Determine the (x, y) coordinate at the center of the cell enclosing the given text.  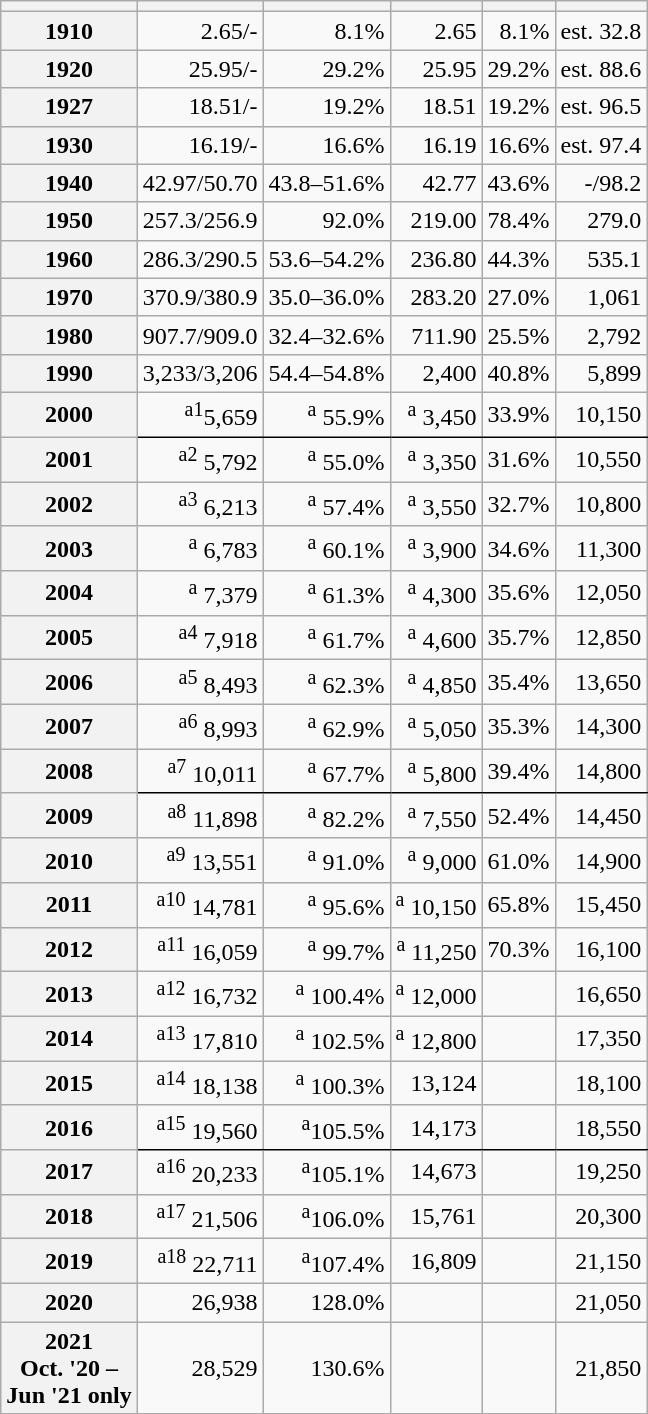
2010 (69, 860)
2020 (69, 1303)
2002 (69, 504)
est. 96.5 (601, 107)
128.0% (326, 1303)
370.9/380.9 (200, 297)
1950 (69, 221)
a105.5% (326, 1128)
a 4,600 (436, 638)
2,792 (601, 335)
a 5,800 (436, 772)
a 3,900 (436, 548)
286.3/290.5 (200, 259)
65.8% (518, 906)
2003 (69, 548)
25.95 (436, 69)
a105.1% (326, 1172)
17,350 (601, 1038)
a 11,250 (436, 950)
14,173 (436, 1128)
535.1 (601, 259)
1930 (69, 145)
a 57.4% (326, 504)
33.9% (518, 414)
a12 16,732 (200, 994)
70.3% (518, 950)
a8 11,898 (200, 816)
236.80 (436, 259)
2019 (69, 1262)
42.97/50.70 (200, 183)
27.0% (518, 297)
35.7% (518, 638)
2013 (69, 994)
1,061 (601, 297)
2009 (69, 816)
a 67.7% (326, 772)
a 4,850 (436, 682)
a9 13,551 (200, 860)
2.65 (436, 31)
2021Oct. '20 – Jun '21 only (69, 1368)
35.4% (518, 682)
1970 (69, 297)
2008 (69, 772)
a11 16,059 (200, 950)
a2 5,792 (200, 460)
a 82.2% (326, 816)
a 7,550 (436, 816)
a10 14,781 (200, 906)
a18 22,711 (200, 1262)
35.0–36.0% (326, 297)
est. 88.6 (601, 69)
2004 (69, 594)
14,900 (601, 860)
10,150 (601, 414)
a 62.9% (326, 726)
26,938 (200, 1303)
28,529 (200, 1368)
2,400 (436, 373)
35.6% (518, 594)
18.51 (436, 107)
14,800 (601, 772)
11,300 (601, 548)
1927 (69, 107)
a7 10,011 (200, 772)
-/98.2 (601, 183)
18,550 (601, 1128)
a 3,450 (436, 414)
10,550 (601, 460)
25.95/- (200, 69)
2007 (69, 726)
283.20 (436, 297)
a5 8,493 (200, 682)
15,450 (601, 906)
1990 (69, 373)
40.8% (518, 373)
a 95.6% (326, 906)
13,650 (601, 682)
a 91.0% (326, 860)
14,673 (436, 1172)
13,124 (436, 1084)
10,800 (601, 504)
35.3% (518, 726)
219.00 (436, 221)
a 102.5% (326, 1038)
a 10,150 (436, 906)
32.4–32.6% (326, 335)
21,150 (601, 1262)
1910 (69, 31)
a 12,800 (436, 1038)
a 60.1% (326, 548)
a14 18,138 (200, 1084)
a106.0% (326, 1216)
16,650 (601, 994)
a13 17,810 (200, 1038)
16.19 (436, 145)
est. 32.8 (601, 31)
54.4–54.8% (326, 373)
a 3,550 (436, 504)
a 12,000 (436, 994)
257.3/256.9 (200, 221)
61.0% (518, 860)
1940 (69, 183)
a 100.4% (326, 994)
2.65/- (200, 31)
a 5,050 (436, 726)
2017 (69, 1172)
44.3% (518, 259)
14,450 (601, 816)
2011 (69, 906)
a 6,783 (200, 548)
2000 (69, 414)
43.6% (518, 183)
16,809 (436, 1262)
92.0% (326, 221)
31.6% (518, 460)
a16 20,233 (200, 1172)
a 61.7% (326, 638)
20,300 (601, 1216)
15,761 (436, 1216)
130.6% (326, 1368)
78.4% (518, 221)
a 100.3% (326, 1084)
a 62.3% (326, 682)
1960 (69, 259)
a 99.7% (326, 950)
2012 (69, 950)
2014 (69, 1038)
25.5% (518, 335)
14,300 (601, 726)
1980 (69, 335)
2016 (69, 1128)
19,250 (601, 1172)
12,050 (601, 594)
18,100 (601, 1084)
2015 (69, 1084)
279.0 (601, 221)
a4 7,918 (200, 638)
18.51/- (200, 107)
1920 (69, 69)
711.90 (436, 335)
a107.4% (326, 1262)
a 4,300 (436, 594)
2006 (69, 682)
16,100 (601, 950)
39.4% (518, 772)
34.6% (518, 548)
est. 97.4 (601, 145)
3,233/3,206 (200, 373)
43.8–51.6% (326, 183)
52.4% (518, 816)
12,850 (601, 638)
5,899 (601, 373)
a 7,379 (200, 594)
53.6–54.2% (326, 259)
a6 8,993 (200, 726)
a 9,000 (436, 860)
a 55.0% (326, 460)
2018 (69, 1216)
2001 (69, 460)
a15,659 (200, 414)
a 3,350 (436, 460)
32.7% (518, 504)
a3 6,213 (200, 504)
42.77 (436, 183)
2005 (69, 638)
907.7/909.0 (200, 335)
21,850 (601, 1368)
21,050 (601, 1303)
a 55.9% (326, 414)
a15 19,560 (200, 1128)
a 61.3% (326, 594)
a17 21,506 (200, 1216)
16.19/- (200, 145)
